Detect which cell encompasses the target text, then output its [X, Y] center coordinate. 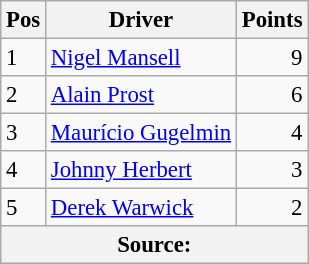
Points [272, 20]
1 [24, 58]
Maurício Gugelmin [142, 133]
Pos [24, 20]
Derek Warwick [142, 208]
Alain Prost [142, 95]
9 [272, 58]
Nigel Mansell [142, 58]
6 [272, 95]
Driver [142, 20]
Source: [154, 245]
Johnny Herbert [142, 170]
5 [24, 208]
